Search for the cell housing the specified text and yield its [X, Y] center coordinate. 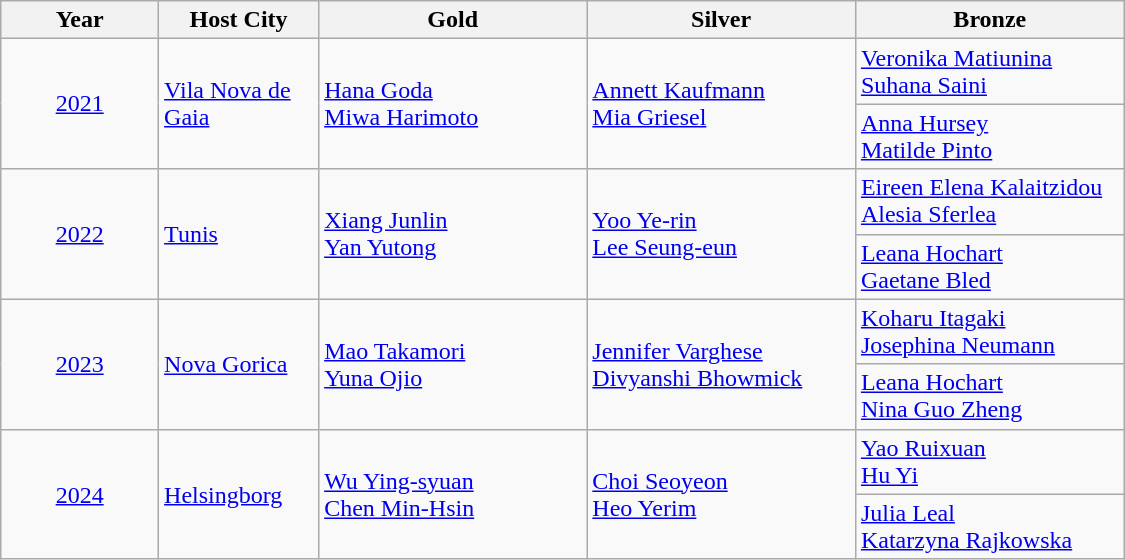
Tunis [239, 234]
Mao Takamori Yuna Ojio [453, 364]
Hana Goda Miwa Harimoto [453, 104]
Yoo Ye-rin Lee Seung-eun [722, 234]
Julia Leal Katarzyna Rajkowska [990, 526]
Wu Ying-syuan Chen Min-Hsin [453, 494]
Choi Seoyeon Heo Yerim [722, 494]
Gold [453, 20]
Helsingborg [239, 494]
Yao Ruixuan Hu Yi [990, 462]
Anna Hursey Matilde Pinto [990, 136]
Koharu Itagaki Josephina Neumann [990, 332]
Leana Hochart Nina Guo Zheng [990, 396]
Nova Gorica [239, 364]
2021 [80, 104]
Vila Nova de Gaia [239, 104]
Year [80, 20]
Bronze [990, 20]
2022 [80, 234]
Annett Kaufmann Mia Griesel [722, 104]
Jennifer Varghese Divyanshi Bhowmick [722, 364]
Host City [239, 20]
Veronika Matiunina Suhana Saini [990, 72]
2024 [80, 494]
Xiang Junlin Yan Yutong [453, 234]
Leana Hochart Gaetane Bled [990, 266]
Eireen Elena Kalaitzidou Alesia Sferlea [990, 202]
Silver [722, 20]
2023 [80, 364]
